Find where the given text appears and provide that cell's center as [x, y] coordinate. 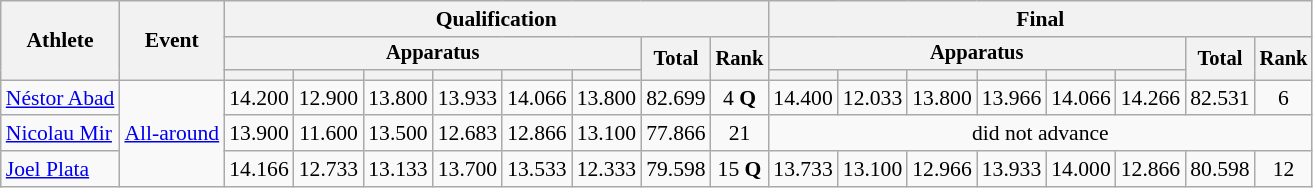
79.598 [676, 169]
80.598 [1220, 169]
12 [1284, 169]
11.600 [328, 134]
13.500 [398, 134]
14.200 [258, 98]
15 Q [740, 169]
82.699 [676, 98]
12.733 [328, 169]
Néstor Abad [60, 98]
Final [1040, 19]
12.900 [328, 98]
13.733 [802, 169]
13.133 [398, 169]
Nicolau Mir [60, 134]
21 [740, 134]
14.000 [1080, 169]
12.033 [872, 98]
13.533 [536, 169]
13.966 [1012, 98]
Athlete [60, 40]
82.531 [1220, 98]
12.683 [468, 134]
Joel Plata [60, 169]
Qualification [496, 19]
14.400 [802, 98]
4 Q [740, 98]
Event [172, 40]
6 [1284, 98]
All-around [172, 134]
14.166 [258, 169]
12.333 [606, 169]
12.966 [942, 169]
13.900 [258, 134]
did not advance [1040, 134]
13.700 [468, 169]
77.866 [676, 134]
14.266 [1150, 98]
